Identify which cell holds the provided text, then report its (x, y) central coordinate. 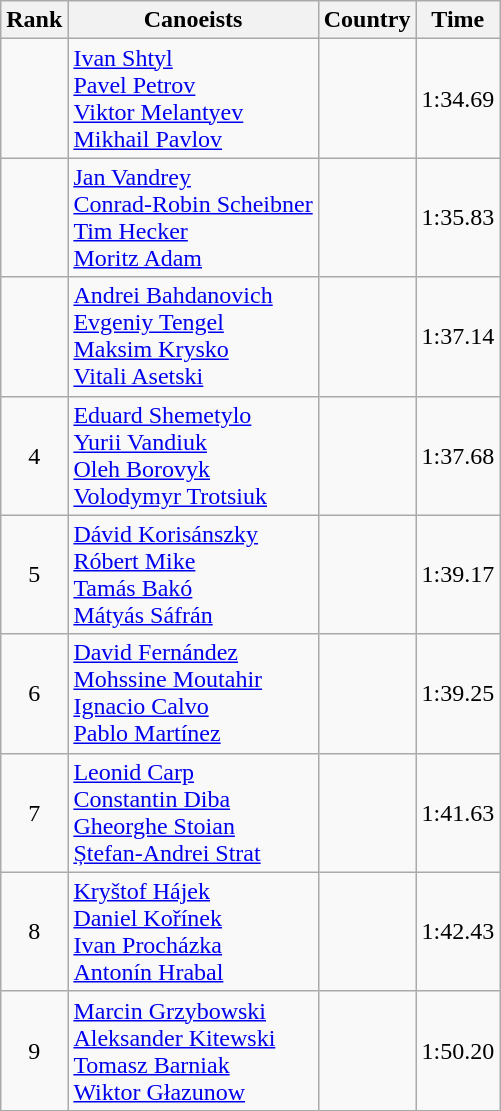
Marcin GrzybowskiAleksander KitewskiTomasz BarniakWiktor Głazunow (193, 1050)
Andrei BahdanovichEvgeniy TengelMaksim KryskoVitali Asetski (193, 336)
1:37.14 (458, 336)
8 (34, 932)
Kryštof HájekDaniel KořínekIvan ProcházkaAntonín Hrabal (193, 932)
Jan VandreyConrad-Robin ScheibnerTim HeckerMoritz Adam (193, 218)
Eduard ShemetyloYurii VandiukOleh BorovykVolodymyr Trotsiuk (193, 456)
1:50.20 (458, 1050)
Dávid KorisánszkyRóbert MikeTamás BakóMátyás Sáfrán (193, 574)
9 (34, 1050)
1:39.17 (458, 574)
1:35.83 (458, 218)
David FernándezMohssine MoutahirIgnacio CalvoPablo Martínez (193, 694)
Leonid CarpConstantin DibaGheorghe StoianȘtefan-Andrei Strat (193, 812)
1:39.25 (458, 694)
Canoeists (193, 20)
Ivan ShtylPavel PetrovViktor MelantyevMikhail Pavlov (193, 98)
5 (34, 574)
1:41.63 (458, 812)
7 (34, 812)
6 (34, 694)
4 (34, 456)
1:37.68 (458, 456)
1:34.69 (458, 98)
Rank (34, 20)
Time (458, 20)
Country (367, 20)
1:42.43 (458, 932)
